Provide the (X, Y) coordinate of the cell's center where the given text is located.  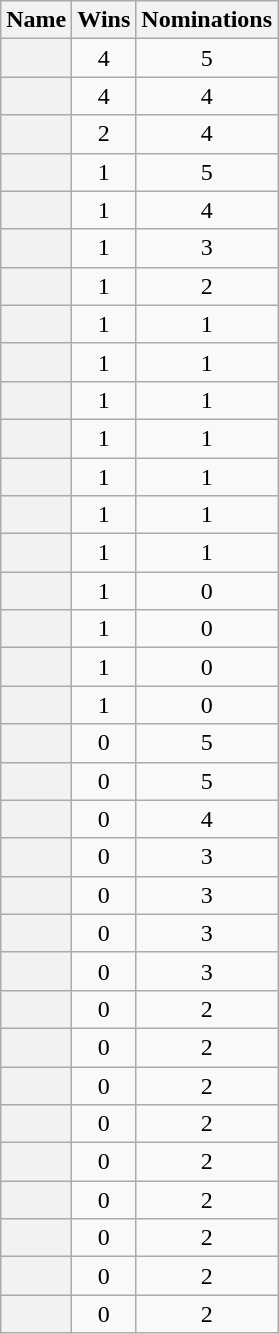
Name (36, 20)
Wins (104, 20)
Nominations (207, 20)
